Locate the cell with the specified text and output its (x, y) center coordinate. 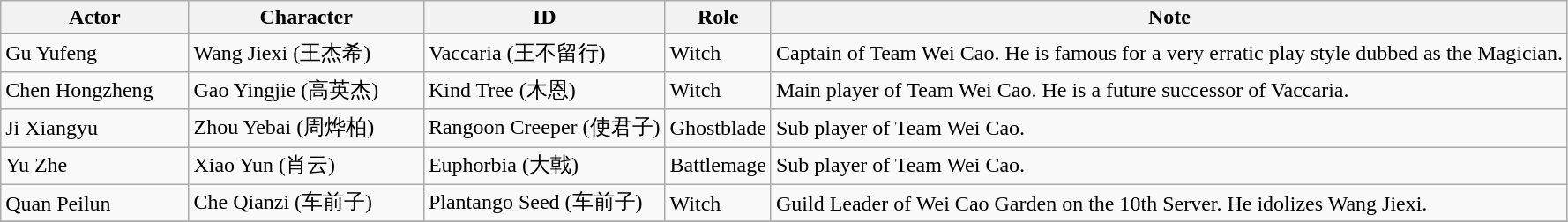
Captain of Team Wei Cao. He is famous for a very erratic play style dubbed as the Magician. (1169, 53)
Guild Leader of Wei Cao Garden on the 10th Server. He idolizes Wang Jiexi. (1169, 203)
Note (1169, 18)
Role (718, 18)
Xiao Yun (肖云) (306, 166)
ID (544, 18)
Che Qianzi (车前子) (306, 203)
Rangoon Creeper (使君子) (544, 129)
Ji Xiangyu (95, 129)
Plantango Seed (车前子) (544, 203)
Kind Tree (木恩) (544, 90)
Chen Hongzheng (95, 90)
Gu Yufeng (95, 53)
Actor (95, 18)
Main player of Team Wei Cao. He is a future successor of Vaccaria. (1169, 90)
Yu Zhe (95, 166)
Ghostblade (718, 129)
Wang Jiexi (王杰希) (306, 53)
Battlemage (718, 166)
Euphorbia (大戟) (544, 166)
Gao Yingjie (高英杰) (306, 90)
Zhou Yebai (周烨柏) (306, 129)
Character (306, 18)
Quan Peilun (95, 203)
Vaccaria (王不留行) (544, 53)
